Return the [X, Y] coordinate for the center point of the cell that contains the specified text.  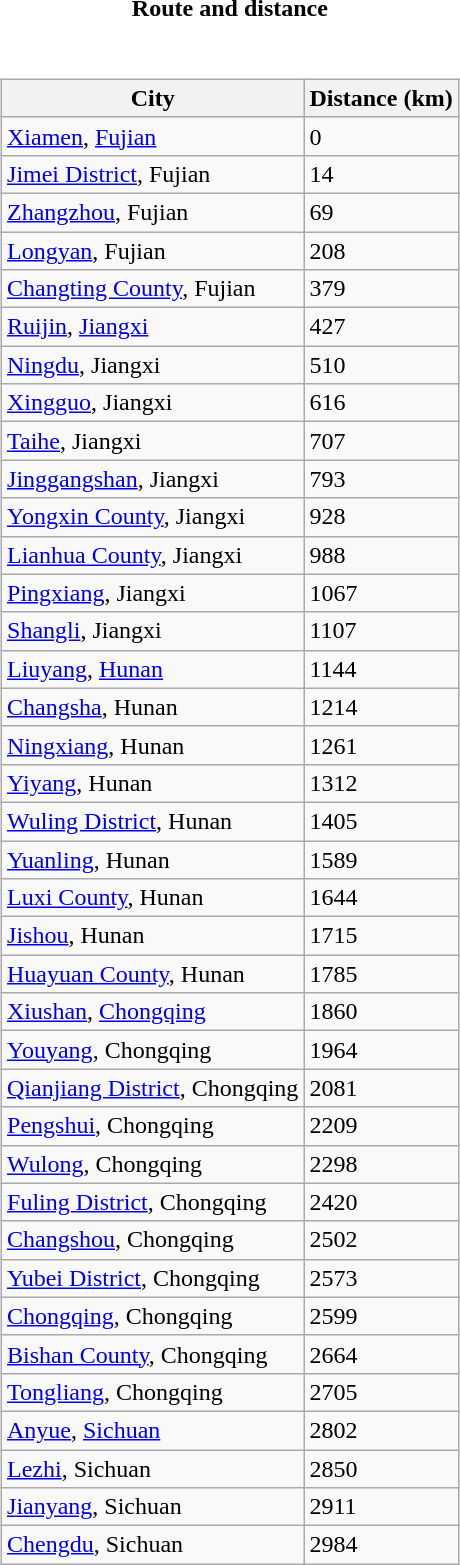
14 [381, 174]
Jishou, Hunan [153, 936]
Wulong, Chongqing [153, 1164]
Pengshui, Chongqing [153, 1126]
928 [381, 517]
Wuling District, Hunan [153, 821]
1715 [381, 936]
2664 [381, 1354]
2081 [381, 1088]
Lianhua County, Jiangxi [153, 555]
2984 [381, 1545]
1261 [381, 745]
Shangli, Jiangxi [153, 631]
Xiushan, Chongqing [153, 1012]
Ruijin, Jiangxi [153, 327]
2209 [381, 1126]
Pingxiang, Jiangxi [153, 593]
510 [381, 365]
Chengdu, Sichuan [153, 1545]
Jinggangshan, Jiangxi [153, 479]
Bishan County, Chongqing [153, 1354]
Zhangzhou, Fujian [153, 212]
Anyue, Sichuan [153, 1430]
2705 [381, 1392]
1589 [381, 859]
2298 [381, 1164]
69 [381, 212]
Qianjiang District, Chongqing [153, 1088]
707 [381, 441]
2850 [381, 1469]
1964 [381, 1050]
Yiyang, Hunan [153, 783]
208 [381, 251]
Chongqing, Chongqing [153, 1316]
1785 [381, 974]
1405 [381, 821]
Luxi County, Hunan [153, 898]
Changting County, Fujian [153, 289]
616 [381, 403]
Yubei District, Chongqing [153, 1278]
1107 [381, 631]
1144 [381, 669]
Jianyang, Sichuan [153, 1507]
793 [381, 479]
Changshou, Chongqing [153, 1240]
2502 [381, 1240]
988 [381, 555]
Youyang, Chongqing [153, 1050]
Xiamen, Fujian [153, 136]
1214 [381, 707]
2911 [381, 1507]
Yuanling, Hunan [153, 859]
379 [381, 289]
Yongxin County, Jiangxi [153, 517]
Jimei District, Fujian [153, 174]
Longyan, Fujian [153, 251]
2802 [381, 1430]
1312 [381, 783]
City [153, 98]
Distance (km) [381, 98]
2420 [381, 1202]
1644 [381, 898]
Liuyang, Hunan [153, 669]
2599 [381, 1316]
Tongliang, Chongqing [153, 1392]
Fuling District, Chongqing [153, 1202]
2573 [381, 1278]
1860 [381, 1012]
Xingguo, Jiangxi [153, 403]
1067 [381, 593]
Lezhi, Sichuan [153, 1469]
Ningdu, Jiangxi [153, 365]
427 [381, 327]
Ningxiang, Hunan [153, 745]
Huayuan County, Hunan [153, 974]
Changsha, Hunan [153, 707]
0 [381, 136]
Taihe, Jiangxi [153, 441]
